Scan for the cell matching the given text and deliver its (X, Y) coordinate at center. 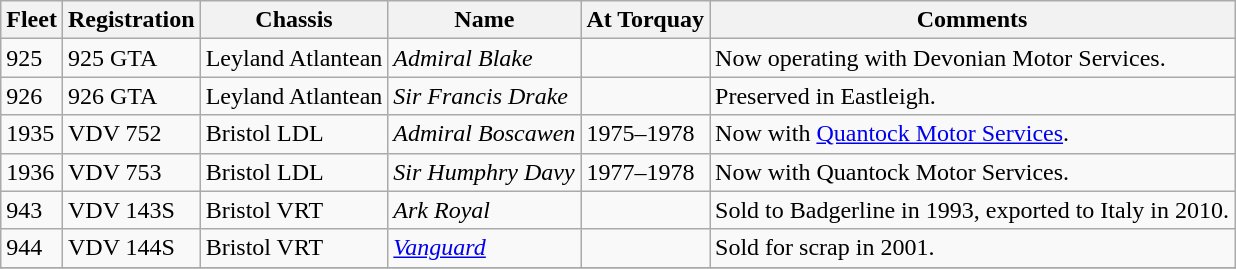
Vanguard (484, 248)
At Torquay (646, 20)
925 (32, 58)
1935 (32, 134)
Admiral Blake (484, 58)
Sold to Badgerline in 1993, exported to Italy in 2010. (972, 210)
Admiral Boscawen (484, 134)
1936 (32, 172)
Sir Francis Drake (484, 96)
Name (484, 20)
943 (32, 210)
Sold for scrap in 2001. (972, 248)
Preserved in Eastleigh. (972, 96)
VDV 753 (131, 172)
Ark Royal (484, 210)
1977–1978 (646, 172)
VDV 143S (131, 210)
926 (32, 96)
VDV 144S (131, 248)
926 GTA (131, 96)
VDV 752 (131, 134)
Chassis (294, 20)
Registration (131, 20)
Fleet (32, 20)
925 GTA (131, 58)
Sir Humphry Davy (484, 172)
Comments (972, 20)
1975–1978 (646, 134)
944 (32, 248)
Now operating with Devonian Motor Services. (972, 58)
